Determine the [x, y] coordinate at the center of the cell enclosing the given text.  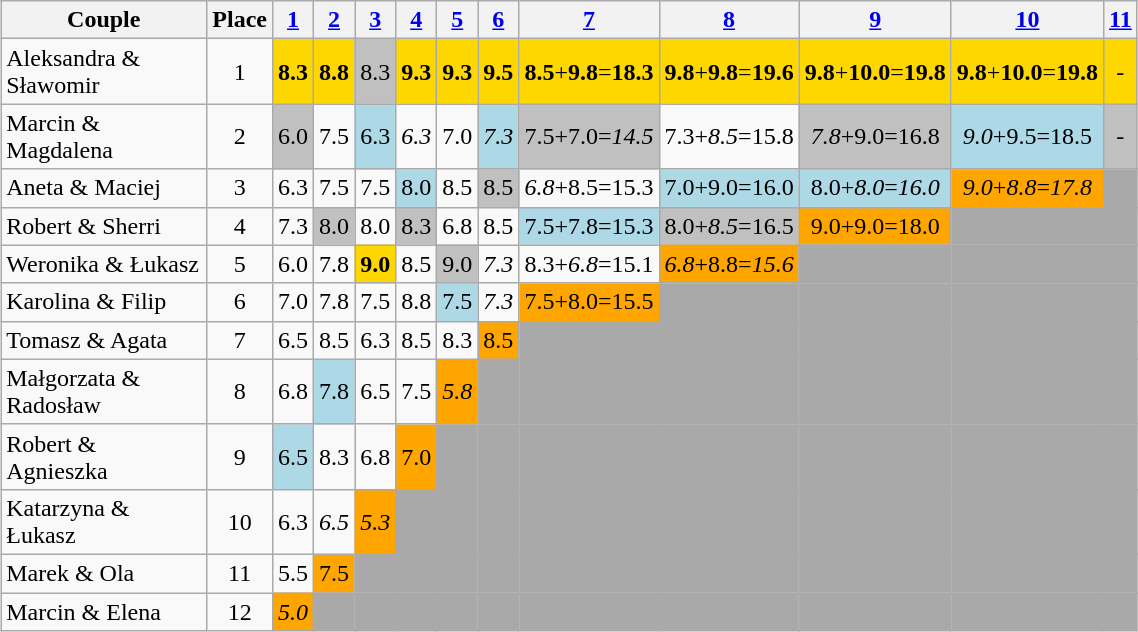
Małgorzata & Radosław [104, 392]
7.5+7.8=15.3 [589, 226]
Couple [104, 20]
Aleksandra & Sławomir [104, 72]
8.3+6.8=15.1 [589, 264]
Robert & Agnieszka [104, 456]
Aneta & Maciej [104, 188]
8.5+9.8=18.3 [589, 72]
7.0+9.0=16.0 [729, 188]
Karolina & Filip [104, 302]
6.8+8.8=15.6 [729, 264]
8.0+8.0=16.0 [875, 188]
7.3+8.5=15.8 [729, 136]
Katarzyna & Łukasz [104, 522]
6.8+8.5=15.3 [589, 188]
5.5 [292, 573]
Marek & Ola [104, 573]
5.3 [376, 522]
8.0+8.5=16.5 [729, 226]
9.0+9.5=18.5 [1027, 136]
12 [240, 611]
Weronika & Łukasz [104, 264]
Tomasz & Agata [104, 340]
7.8+9.0=16.8 [875, 136]
5.8 [458, 392]
Marcin & Magdalena [104, 136]
7.5+7.0=14.5 [589, 136]
9.8+9.8=19.6 [729, 72]
5.0 [292, 611]
9.5 [498, 72]
9.0+9.0=18.0 [875, 226]
9.0+8.8=17.8 [1027, 188]
Marcin & Elena [104, 611]
Robert & Sherri [104, 226]
7.5+8.0=15.5 [589, 302]
Place [240, 20]
